Return (x, y) of the center of cell containing provided text 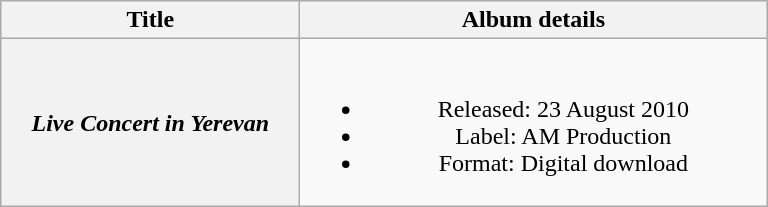
Title (150, 20)
Live Concert in Yerevan (150, 122)
Released: 23 August 2010Label: AM ProductionFormat: Digital download (534, 122)
Album details (534, 20)
